Extract the (x, y) coordinate from the center of the cell holding the provided text.  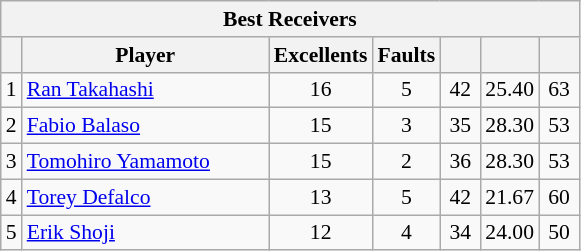
12 (321, 233)
1 (12, 90)
Fabio Balaso (146, 126)
Faults (406, 55)
Erik Shoji (146, 233)
Best Receivers (290, 19)
63 (559, 90)
Tomohiro Yamamoto (146, 162)
Excellents (321, 55)
Player (146, 55)
21.67 (510, 197)
25.40 (510, 90)
Torey Defalco (146, 197)
36 (460, 162)
16 (321, 90)
60 (559, 197)
50 (559, 233)
13 (321, 197)
35 (460, 126)
24.00 (510, 233)
34 (460, 233)
Ran Takahashi (146, 90)
